Return the (x, y) coordinate for the center point of the cell that contains the specified text.  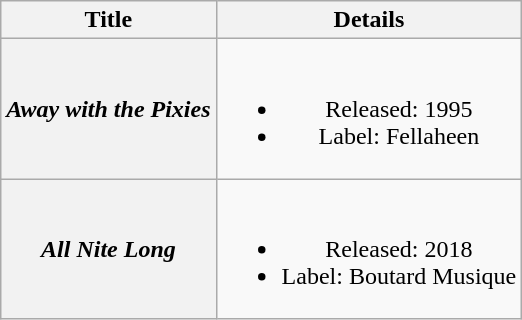
Released: 1995Label: Fellaheen (369, 109)
Away with the Pixies (108, 109)
Details (369, 20)
Title (108, 20)
All Nite Long (108, 249)
Released: 2018Label: Boutard Musique (369, 249)
